Output the [X, Y] coordinate of the center of the cell containing the given text.  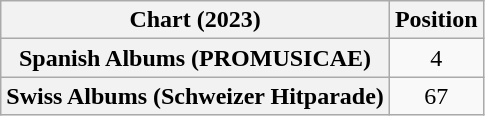
4 [436, 58]
Swiss Albums (Schweizer Hitparade) [196, 96]
Spanish Albums (PROMUSICAE) [196, 58]
Chart (2023) [196, 20]
Position [436, 20]
67 [436, 96]
